Capture the cell that displays the provided text and extract its [X, Y] central coordinate. 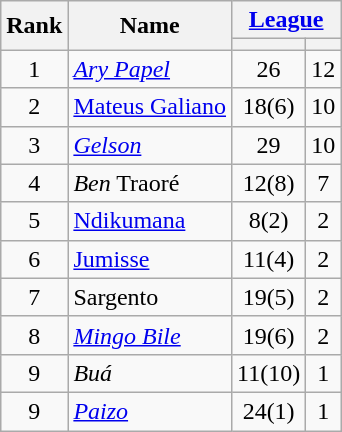
11(10) [269, 373]
4 [34, 183]
Ndikumana [150, 221]
Ary Papel [150, 69]
12 [324, 69]
29 [269, 145]
19(6) [269, 335]
Mateus Galiano [150, 107]
Gelson [150, 145]
Ben Traoré [150, 183]
26 [269, 69]
8(2) [269, 221]
12(8) [269, 183]
3 [34, 145]
11(4) [269, 259]
19(5) [269, 297]
Sargento [150, 297]
Paizo [150, 411]
6 [34, 259]
Name [150, 26]
5 [34, 221]
18(6) [269, 107]
Buá [150, 373]
Rank [34, 26]
8 [34, 335]
24(1) [269, 411]
Mingo Bile [150, 335]
League [286, 20]
Jumisse [150, 259]
